Locate the cell with the specified text and output its [X, Y] center coordinate. 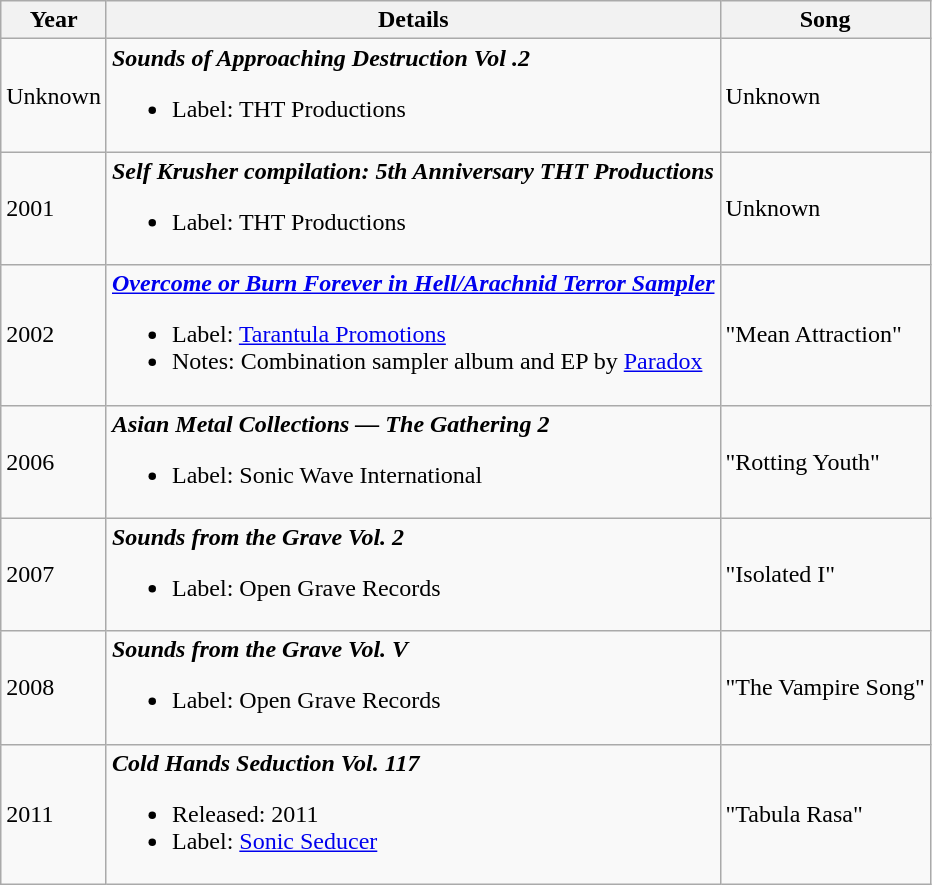
"Isolated I" [825, 574]
Sounds from the Grave Vol. 2Label: Open Grave Records [413, 574]
2006 [54, 462]
2011 [54, 814]
Cold Hands Seduction Vol. 117Released: 2011Label: Sonic Seducer [413, 814]
2001 [54, 208]
Overcome or Burn Forever in Hell/Arachnid Terror SamplerLabel: Tarantula PromotionsNotes: Combination sampler album and EP by Paradox [413, 335]
2007 [54, 574]
2002 [54, 335]
2008 [54, 688]
"The Vampire Song" [825, 688]
Song [825, 20]
"Mean Attraction" [825, 335]
Details [413, 20]
Sounds from the Grave Vol. VLabel: Open Grave Records [413, 688]
Asian Metal Collections — The Gathering 2Label: Sonic Wave International [413, 462]
Self Krusher compilation: 5th Anniversary THT ProductionsLabel: THT Productions [413, 208]
"Rotting Youth" [825, 462]
Sounds of Approaching Destruction Vol .2Label: THT Productions [413, 96]
"Tabula Rasa" [825, 814]
Year [54, 20]
